For the text-containing cell, return its midpoint in [X, Y] coordinate format. 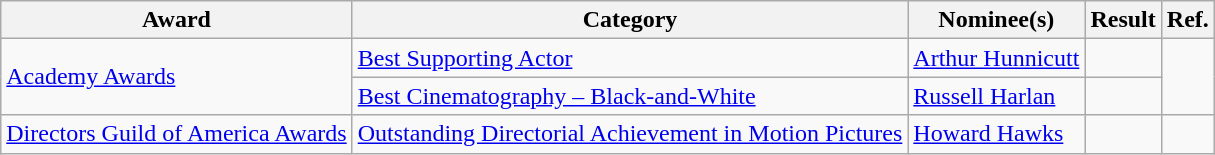
Russell Harlan [996, 96]
Best Cinematography – Black-and-White [630, 96]
Category [630, 20]
Howard Hawks [996, 134]
Academy Awards [176, 77]
Result [1123, 20]
Outstanding Directorial Achievement in Motion Pictures [630, 134]
Ref. [1188, 20]
Directors Guild of America Awards [176, 134]
Best Supporting Actor [630, 58]
Award [176, 20]
Arthur Hunnicutt [996, 58]
Nominee(s) [996, 20]
